Return the [X, Y] coordinate for the center point of the cell that contains the specified text.  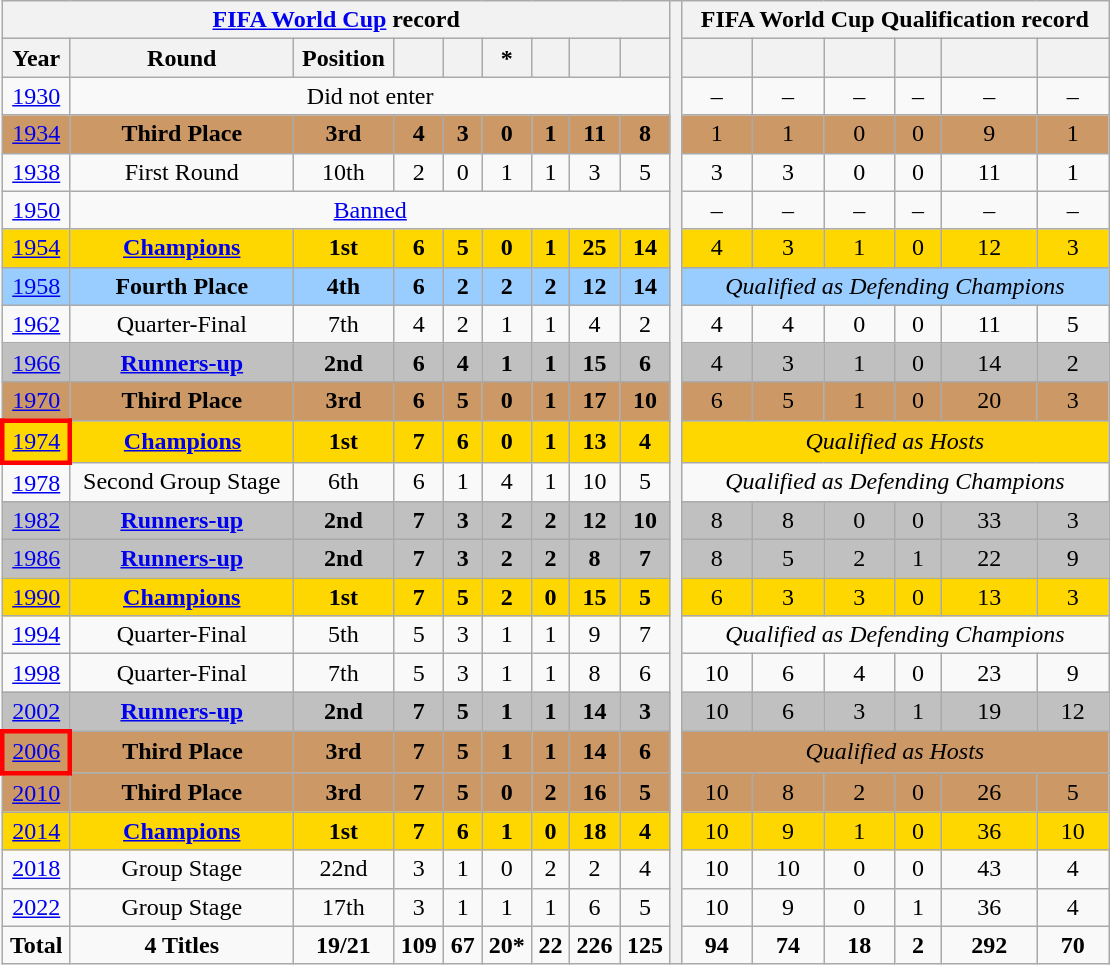
1970 [36, 401]
1974 [36, 442]
First Round [182, 172]
1994 [36, 635]
Position [343, 58]
25 [594, 248]
26 [990, 792]
Second Group Stage [182, 482]
4th [343, 286]
22nd [343, 869]
125 [645, 945]
2018 [36, 869]
20 [990, 401]
19/21 [343, 945]
43 [990, 869]
2006 [36, 752]
20* [507, 945]
109 [419, 945]
1930 [36, 96]
292 [990, 945]
Total [36, 945]
1990 [36, 597]
1934 [36, 134]
Banned [370, 210]
1954 [36, 248]
Year [36, 58]
1962 [36, 324]
FIFA World Cup record [336, 20]
226 [594, 945]
1978 [36, 482]
2002 [36, 712]
2010 [36, 792]
Fourth Place [182, 286]
16 [594, 792]
74 [788, 945]
1966 [36, 362]
94 [716, 945]
23 [990, 673]
FIFA World Cup Qualification record [894, 20]
4 Titles [182, 945]
1986 [36, 559]
5th [343, 635]
17 [594, 401]
33 [990, 521]
1950 [36, 210]
2014 [36, 831]
67 [463, 945]
1998 [36, 673]
1982 [36, 521]
70 [1072, 945]
1958 [36, 286]
10th [343, 172]
Did not enter [370, 96]
19 [990, 712]
* [507, 58]
17th [343, 907]
6th [343, 482]
Round [182, 58]
2022 [36, 907]
1938 [36, 172]
